Extract the [x, y] coordinate from the center of the cell holding the provided text.  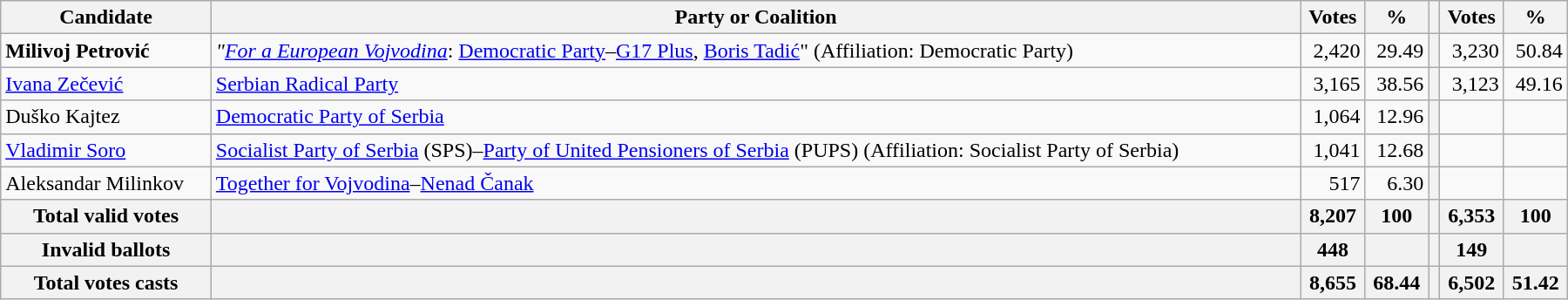
Duško Kajtez [106, 117]
8,655 [1333, 283]
Total valid votes [106, 216]
Candidate [106, 17]
Milivoj Petrović [106, 51]
8,207 [1333, 216]
50.84 [1535, 51]
1,064 [1333, 117]
51.42 [1535, 283]
Party or Coalition [756, 17]
12.68 [1397, 150]
6.30 [1397, 183]
"For a European Vojvodina: Democratic Party–G17 Plus, Boris Tadić" (Affiliation: Democratic Party) [756, 51]
2,420 [1333, 51]
3,165 [1333, 84]
6,353 [1471, 216]
Invalid ballots [106, 249]
1,041 [1333, 150]
Serbian Radical Party [756, 84]
Together for Vojvodina–Nenad Čanak [756, 183]
Democratic Party of Serbia [756, 117]
448 [1333, 249]
517 [1333, 183]
12.96 [1397, 117]
49.16 [1535, 84]
Socialist Party of Serbia (SPS)–Party of United Pensioners of Serbia (PUPS) (Affiliation: Socialist Party of Serbia) [756, 150]
38.56 [1397, 84]
3,230 [1471, 51]
3,123 [1471, 84]
149 [1471, 249]
6,502 [1471, 283]
Total votes casts [106, 283]
29.49 [1397, 51]
Vladimir Soro [106, 150]
Aleksandar Milinkov [106, 183]
68.44 [1397, 283]
Ivana Zečević [106, 84]
